Output the [x, y] coordinate of the center of the cell containing the given text.  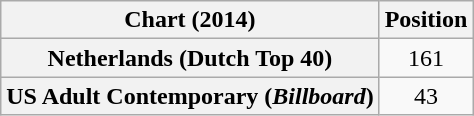
161 [426, 58]
Chart (2014) [190, 20]
US Adult Contemporary (Billboard) [190, 96]
43 [426, 96]
Position [426, 20]
Netherlands (Dutch Top 40) [190, 58]
